Capture the cell that displays the provided text and extract its [X, Y] central coordinate. 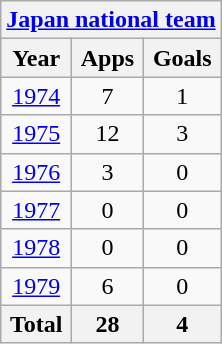
Goals [182, 58]
28 [108, 324]
7 [108, 96]
1975 [36, 134]
1 [182, 96]
Year [36, 58]
1977 [36, 210]
6 [108, 286]
4 [182, 324]
Total [36, 324]
1974 [36, 96]
1979 [36, 286]
Japan national team [111, 20]
12 [108, 134]
1978 [36, 248]
Apps [108, 58]
1976 [36, 172]
